Capture the cell that displays the provided text and extract its [X, Y] central coordinate. 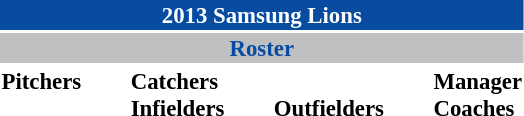
2013 Samsung Lions [262, 15]
Roster [262, 48]
